Detect which cell encompasses the target text, then output its [X, Y] center coordinate. 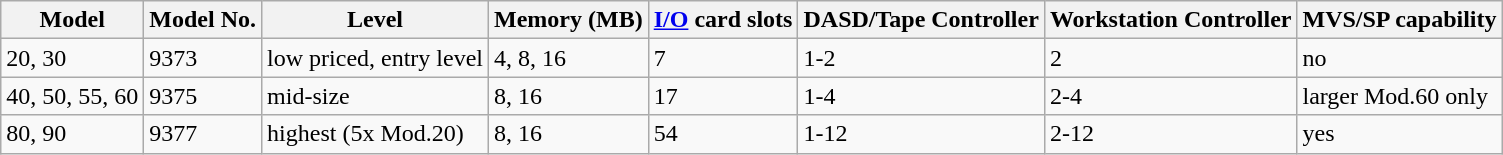
Level [376, 20]
2-12 [1170, 134]
I/O card slots [723, 20]
yes [1400, 134]
no [1400, 58]
9373 [203, 58]
9377 [203, 134]
1-12 [921, 134]
54 [723, 134]
highest (5x Mod.20) [376, 134]
Model [72, 20]
low priced, entry level [376, 58]
1-4 [921, 96]
2 [1170, 58]
2-4 [1170, 96]
20, 30 [72, 58]
MVS/SP capability [1400, 20]
4, 8, 16 [569, 58]
40, 50, 55, 60 [72, 96]
Memory (MB) [569, 20]
80, 90 [72, 134]
DASD/Tape Controller [921, 20]
Model No. [203, 20]
9375 [203, 96]
7 [723, 58]
17 [723, 96]
larger Mod.60 only [1400, 96]
mid-size [376, 96]
Workstation Controller [1170, 20]
1-2 [921, 58]
